Provide the [X, Y] coordinate of the cell's center where the given text is located.  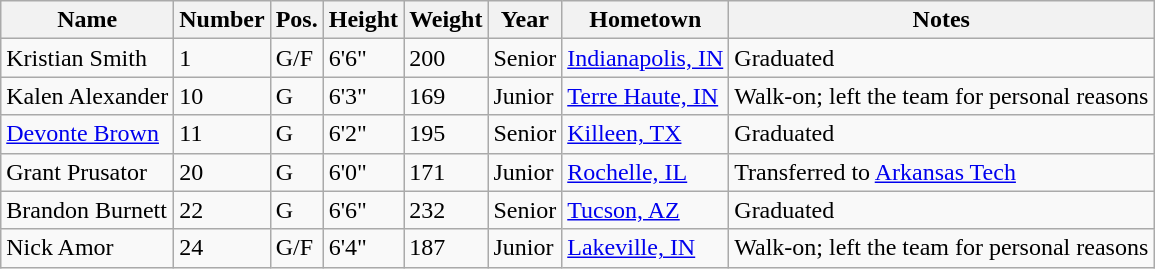
Height [363, 20]
Nick Amor [88, 248]
169 [446, 96]
24 [222, 248]
Grant Prusator [88, 172]
Tucson, AZ [646, 210]
Devonte Brown [88, 134]
Weight [446, 20]
171 [446, 172]
Name [88, 20]
Notes [942, 20]
200 [446, 58]
187 [446, 248]
Kristian Smith [88, 58]
22 [222, 210]
Terre Haute, IN [646, 96]
6'0" [363, 172]
6'2" [363, 134]
Transferred to Arkansas Tech [942, 172]
Rochelle, IL [646, 172]
11 [222, 134]
Hometown [646, 20]
1 [222, 58]
6'4" [363, 248]
Indianapolis, IN [646, 58]
Kalen Alexander [88, 96]
Brandon Burnett [88, 210]
Year [525, 20]
Lakeville, IN [646, 248]
195 [446, 134]
Killeen, TX [646, 134]
Pos. [296, 20]
6'3" [363, 96]
Number [222, 20]
232 [446, 210]
10 [222, 96]
20 [222, 172]
